Return the (X, Y) coordinate for the center point of the cell that contains the specified text.  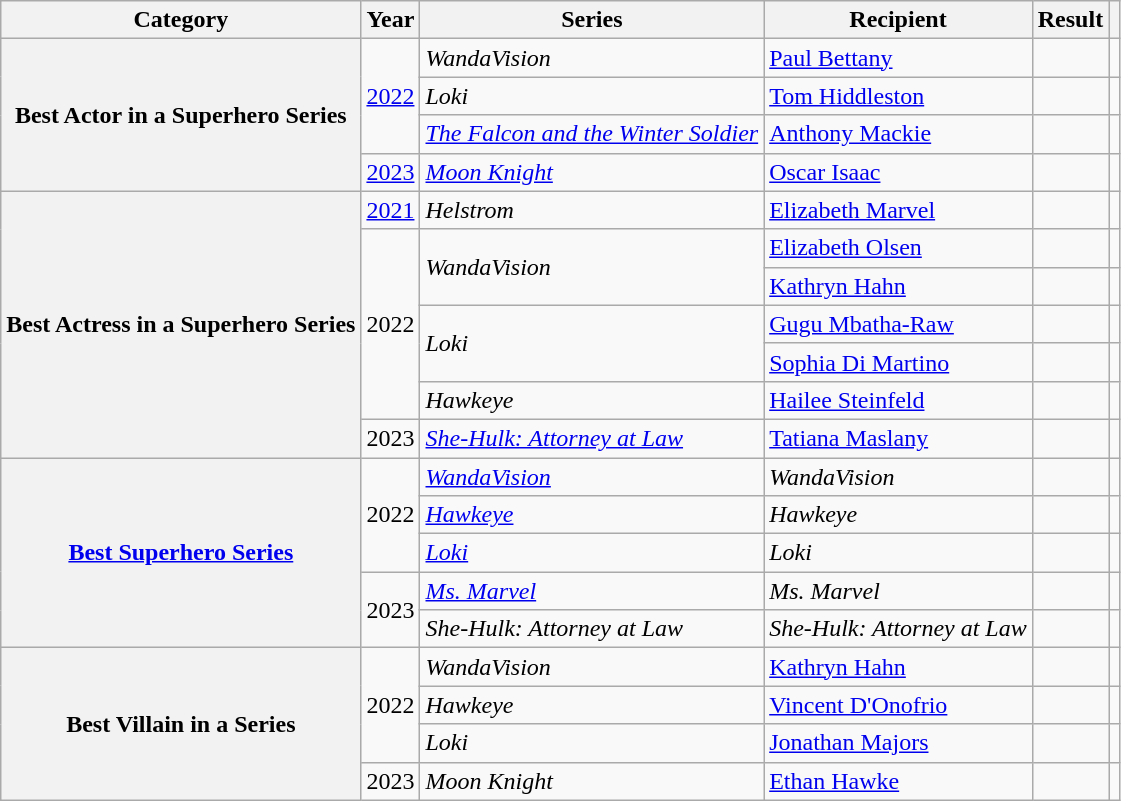
Anthony Mackie (898, 134)
Best Actress in a Superhero Series (181, 324)
Year (390, 20)
Hailee Steinfeld (898, 400)
Best Villain in a Series (181, 724)
Tom Hiddleston (898, 96)
Helstrom (592, 210)
2021 (390, 210)
Result (1070, 20)
Oscar Isaac (898, 172)
The Falcon and the Winter Soldier (592, 134)
Elizabeth Olsen (898, 248)
Vincent D'Onofrio (898, 705)
Gugu Mbatha-Raw (898, 324)
Recipient (898, 20)
Elizabeth Marvel (898, 210)
Tatiana Maslany (898, 438)
Jonathan Majors (898, 743)
Best Actor in a Superhero Series (181, 115)
Sophia Di Martino (898, 362)
Best Superhero Series (181, 553)
Ethan Hawke (898, 781)
Paul Bettany (898, 58)
Category (181, 20)
Series (592, 20)
